Locate the cell with the specified text and output its [X, Y] center coordinate. 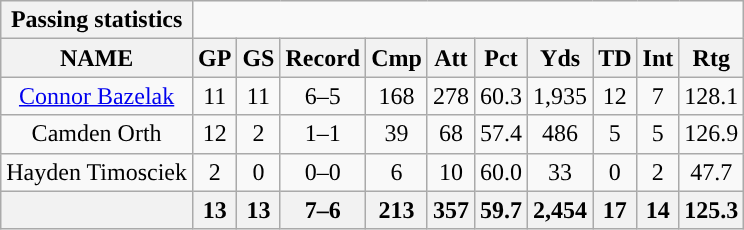
60.0 [500, 172]
17 [615, 210]
Att [450, 58]
59.7 [500, 210]
0–0 [323, 172]
Yds [560, 58]
278 [450, 96]
Hayden Timosciek [97, 172]
Connor Bazelak [97, 96]
60.3 [500, 96]
486 [560, 134]
14 [658, 210]
Pct [500, 58]
57.4 [500, 134]
2,454 [560, 210]
6 [397, 172]
357 [450, 210]
NAME [97, 58]
128.1 [712, 96]
7–6 [323, 210]
GS [258, 58]
33 [560, 172]
47.7 [712, 172]
6–5 [323, 96]
7 [658, 96]
TD [615, 58]
Camden Orth [97, 134]
Passing statistics [97, 20]
168 [397, 96]
Rtg [712, 58]
1,935 [560, 96]
1–1 [323, 134]
Cmp [397, 58]
125.3 [712, 210]
126.9 [712, 134]
GP [214, 58]
39 [397, 134]
10 [450, 172]
Record [323, 58]
68 [450, 134]
213 [397, 210]
Int [658, 58]
